Identify which cell holds the provided text, then report its [X, Y] central coordinate. 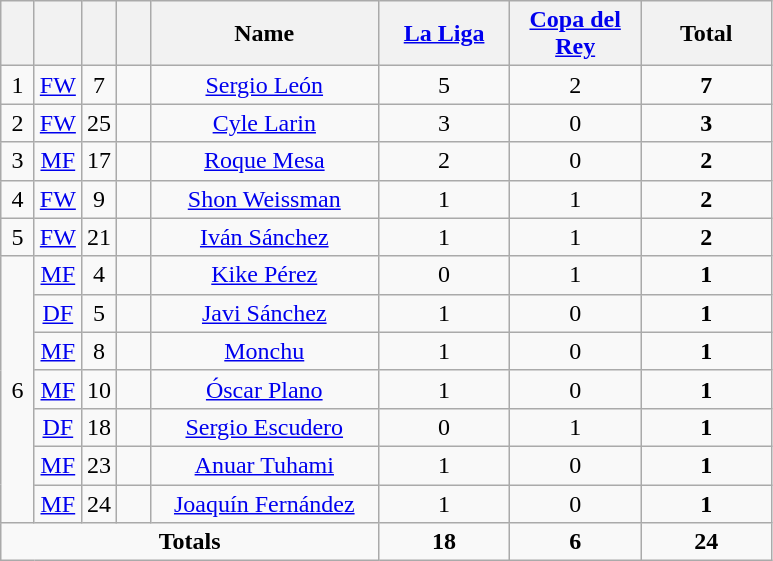
25 [98, 123]
Sergio Escudero [264, 427]
Anuar Tuhami [264, 465]
10 [98, 389]
23 [98, 465]
Totals [190, 542]
Sergio León [264, 85]
Javi Sánchez [264, 313]
Roque Mesa [264, 161]
Shon Weissman [264, 199]
Cyle Larin [264, 123]
Copa del Rey [576, 34]
Name [264, 34]
Joaquín Fernández [264, 503]
Total [706, 34]
Kike Pérez [264, 275]
17 [98, 161]
Monchu [264, 351]
8 [98, 351]
9 [98, 199]
21 [98, 237]
Óscar Plano [264, 389]
La Liga [444, 34]
Iván Sánchez [264, 237]
